Return (X, Y) of the center of cell containing provided text 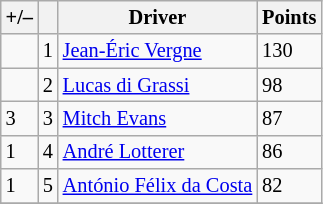
98 (289, 85)
2 (48, 85)
130 (289, 51)
87 (289, 118)
André Lotterer (158, 152)
82 (289, 186)
Jean-Éric Vergne (158, 51)
Driver (158, 17)
+/– (20, 17)
Mitch Evans (158, 118)
Points (289, 17)
Lucas di Grassi (158, 85)
86 (289, 152)
5 (48, 186)
4 (48, 152)
António Félix da Costa (158, 186)
